Find where the given text appears and provide that cell's center as [x, y] coordinate. 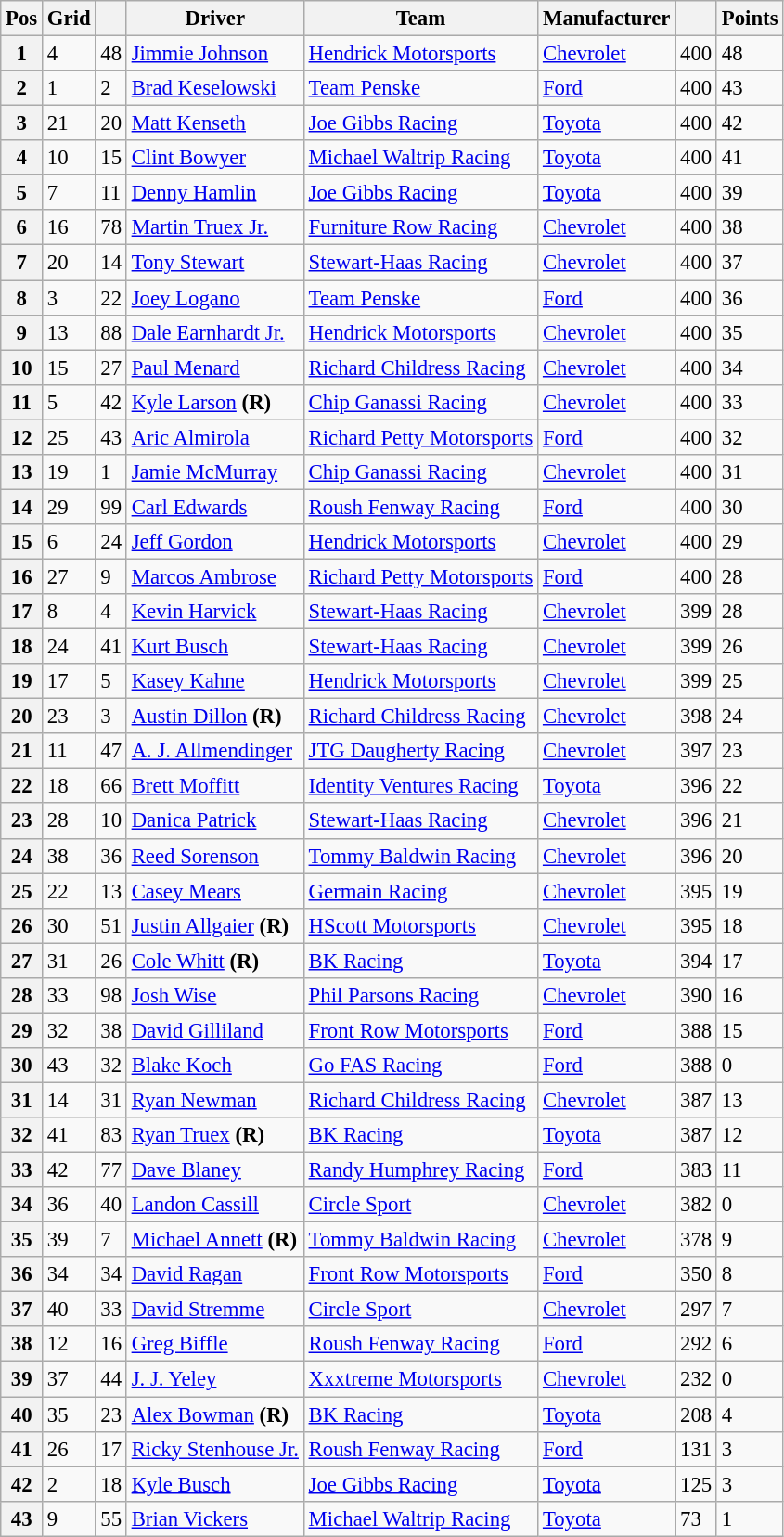
Michael Annett (R) [215, 1240]
David Gilliland [215, 1030]
232 [696, 1379]
51 [111, 925]
Points [750, 19]
Xxxtreme Motorsports [420, 1379]
292 [696, 1345]
Kevin Harvick [215, 612]
Team [420, 19]
Josh Wise [215, 996]
125 [696, 1484]
398 [696, 717]
Clint Bowyer [215, 158]
Dale Earnhardt Jr. [215, 332]
Jamie McMurray [215, 472]
Furniture Row Racing [420, 227]
Matt Kenseth [215, 123]
78 [111, 227]
Ricky Stenhouse Jr. [215, 1449]
47 [111, 751]
Randy Humphrey Racing [420, 1170]
73 [696, 1518]
Cole Whitt (R) [215, 961]
David Stremme [215, 1310]
Casey Mears [215, 891]
394 [696, 961]
99 [111, 507]
Driver [215, 19]
Kyle Larson (R) [215, 402]
Landon Cassill [215, 1205]
Germain Racing [420, 891]
Kyle Busch [215, 1484]
382 [696, 1205]
88 [111, 332]
Pos [22, 19]
Greg Biffle [215, 1345]
Dave Blaney [215, 1170]
Joey Logano [215, 298]
390 [696, 996]
Justin Allgaier (R) [215, 925]
Go FAS Racing [420, 1066]
Manufacturer [607, 19]
Grid [69, 19]
JTG Daugherty Racing [420, 751]
83 [111, 1135]
A. J. Allmendinger [215, 751]
Kurt Busch [215, 647]
383 [696, 1170]
HScott Motorsports [420, 925]
Brad Keselowski [215, 88]
Danica Patrick [215, 821]
Ryan Newman [215, 1100]
Paul Menard [215, 368]
J. J. Yeley [215, 1379]
Identity Ventures Racing [420, 786]
Reed Sorenson [215, 856]
297 [696, 1310]
208 [696, 1414]
Jeff Gordon [215, 542]
397 [696, 751]
Carl Edwards [215, 507]
77 [111, 1170]
66 [111, 786]
350 [696, 1274]
98 [111, 996]
Denny Hamlin [215, 193]
Phil Parsons Racing [420, 996]
Blake Koch [215, 1066]
Ryan Truex (R) [215, 1135]
Austin Dillon (R) [215, 717]
Martin Truex Jr. [215, 227]
Jimmie Johnson [215, 54]
Marcos Ambrose [215, 576]
Aric Almirola [215, 437]
Brett Moffitt [215, 786]
55 [111, 1518]
378 [696, 1240]
Brian Vickers [215, 1518]
Kasey Kahne [215, 681]
David Ragan [215, 1274]
44 [111, 1379]
Tony Stewart [215, 263]
131 [696, 1449]
Alex Bowman (R) [215, 1414]
